Provide the [x, y] coordinate of the cell's center where the given text is located.  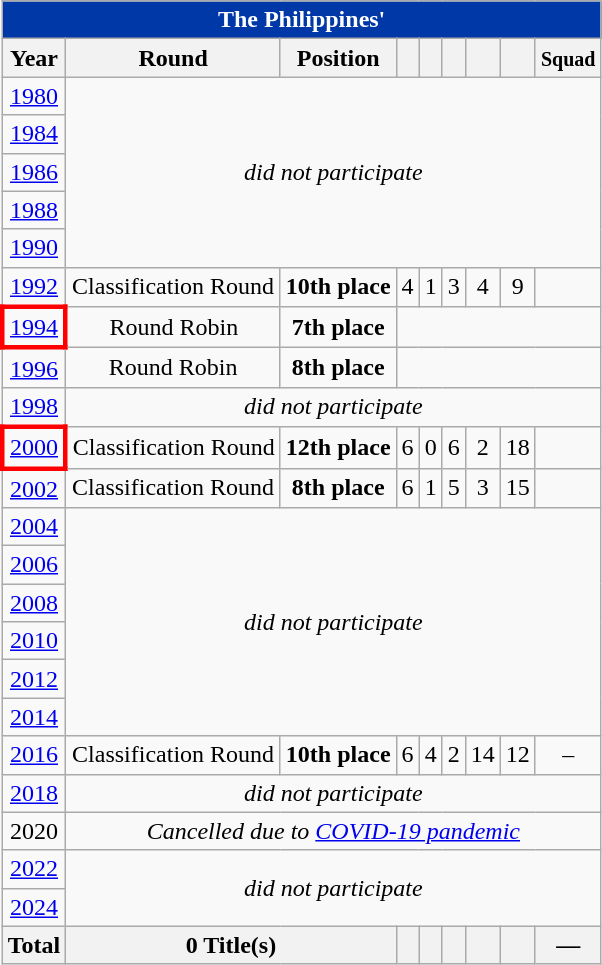
1988 [34, 210]
2008 [34, 603]
0 [430, 448]
2012 [34, 679]
1980 [34, 96]
1998 [34, 407]
1984 [34, 134]
– [568, 755]
1996 [34, 368]
1994 [34, 328]
Year [34, 58]
12th place [338, 448]
0 Title(s) [231, 945]
2016 [34, 755]
2002 [34, 488]
Squad [568, 58]
15 [518, 488]
The Philippines' [302, 20]
12 [518, 755]
2020 [34, 831]
2000 [34, 448]
2018 [34, 793]
7th place [338, 328]
— [568, 945]
14 [482, 755]
1986 [34, 172]
9 [518, 287]
18 [518, 448]
2004 [34, 527]
1990 [34, 248]
5 [454, 488]
2010 [34, 641]
1992 [34, 287]
Cancelled due to COVID-19 pandemic [334, 831]
Total [34, 945]
Position [338, 58]
2006 [34, 565]
Round [174, 58]
2014 [34, 717]
2022 [34, 869]
2024 [34, 907]
